Extract the [X, Y] coordinate from the center of the cell holding the provided text.  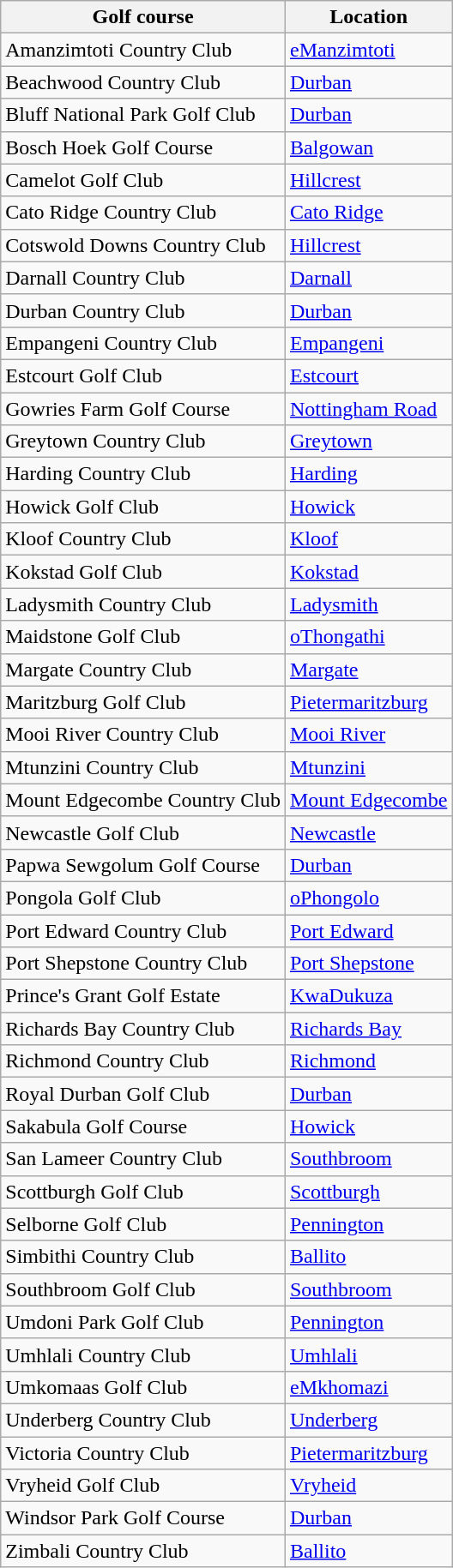
Richards Bay Country Club [143, 1029]
Southbroom Golf Club [143, 1289]
Gowries Farm Golf Course [143, 409]
Margate [368, 670]
Port Edward Country Club [143, 930]
Cato Ridge Country Club [143, 213]
Port Edward [368, 930]
Mooi River Country Club [143, 735]
eManzimtoti [368, 50]
Selborne Golf Club [143, 1224]
Location [368, 17]
Greytown Country Club [143, 442]
Umkomaas Golf Club [143, 1387]
San Lameer Country Club [143, 1159]
KwaDukuza [368, 996]
Howick Golf Club [143, 507]
Maritzburg Golf Club [143, 702]
oPhongolo [368, 898]
Royal Durban Golf Club [143, 1094]
oThongathi [368, 637]
Richards Bay [368, 1029]
Umdoni Park Golf Club [143, 1322]
Port Shepstone Country Club [143, 964]
Vryheid Golf Club [143, 1486]
Newcastle [368, 832]
Kokstad Golf Club [143, 572]
Greytown [368, 442]
Golf course [143, 17]
Camelot Golf Club [143, 180]
Kloof Country Club [143, 539]
Sakabula Golf Course [143, 1126]
Margate Country Club [143, 670]
Umhlali Country Club [143, 1355]
Richmond [368, 1061]
Underberg Country Club [143, 1420]
Mtunzini [368, 767]
Estcourt [368, 375]
Mooi River [368, 735]
Papwa Sewgolum Golf Course [143, 865]
Bosch Hoek Golf Course [143, 147]
Kokstad [368, 572]
Darnall [368, 278]
Amanzimtoti Country Club [143, 50]
Simbithi Country Club [143, 1257]
Mount Edgecombe Country Club [143, 800]
Beachwood Country Club [143, 82]
Balgowan [368, 147]
Empangeni [368, 343]
Richmond Country Club [143, 1061]
Empangeni Country Club [143, 343]
Victoria Country Club [143, 1453]
Nottingham Road [368, 409]
Durban Country Club [143, 310]
Underberg [368, 1420]
Maidstone Golf Club [143, 637]
Mount Edgecombe [368, 800]
Harding [368, 474]
Cotswold Downs Country Club [143, 245]
eMkhomazi [368, 1387]
Ladysmith Country Club [143, 604]
Darnall Country Club [143, 278]
Ladysmith [368, 604]
Vryheid [368, 1486]
Scottburgh Golf Club [143, 1192]
Zimbali Country Club [143, 1551]
Scottburgh [368, 1192]
Cato Ridge [368, 213]
Prince's Grant Golf Estate [143, 996]
Mtunzini Country Club [143, 767]
Umhlali [368, 1355]
Kloof [368, 539]
Pongola Golf Club [143, 898]
Harding Country Club [143, 474]
Bluff National Park Golf Club [143, 115]
Estcourt Golf Club [143, 375]
Newcastle Golf Club [143, 832]
Windsor Park Golf Course [143, 1518]
Port Shepstone [368, 964]
